Find where the given text appears and provide that cell's center as (x, y) coordinate. 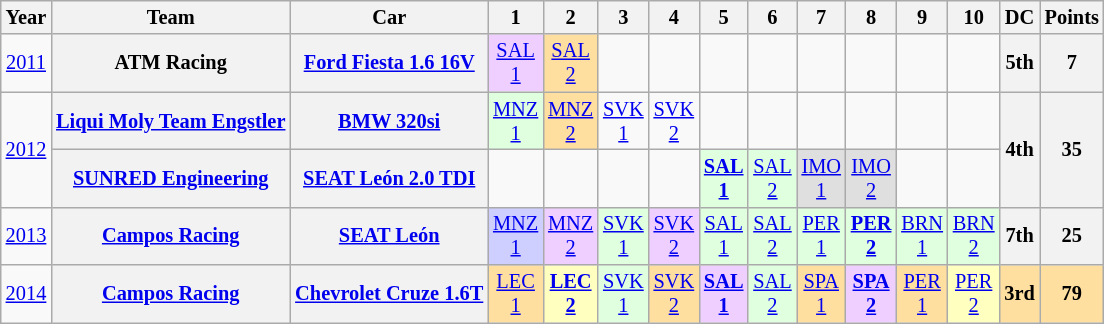
SPA1 (822, 294)
SEAT León 2.0 TDI (389, 178)
Chevrolet Cruze 1.6T (389, 294)
Points (1072, 17)
ATM Racing (170, 63)
BRN2 (974, 236)
IMO1 (822, 178)
Year (26, 17)
DC (1019, 17)
4th (1019, 150)
4 (674, 17)
SUNRED Engineering (170, 178)
LEC2 (570, 294)
LEC1 (516, 294)
SEAT León (389, 236)
1 (516, 17)
Team (170, 17)
Ford Fiesta 1.6 16V (389, 63)
9 (922, 17)
7th (1019, 236)
2011 (26, 63)
79 (1072, 294)
6 (772, 17)
35 (1072, 150)
8 (871, 17)
5 (724, 17)
10 (974, 17)
3 (623, 17)
25 (1072, 236)
2014 (26, 294)
2013 (26, 236)
3rd (1019, 294)
Liqui Moly Team Engstler (170, 121)
BRN1 (922, 236)
IMO2 (871, 178)
Car (389, 17)
5th (1019, 63)
BMW 320si (389, 121)
2 (570, 17)
SPA2 (871, 294)
2012 (26, 150)
